Output the [x, y] coordinate of the center of the cell containing the given text.  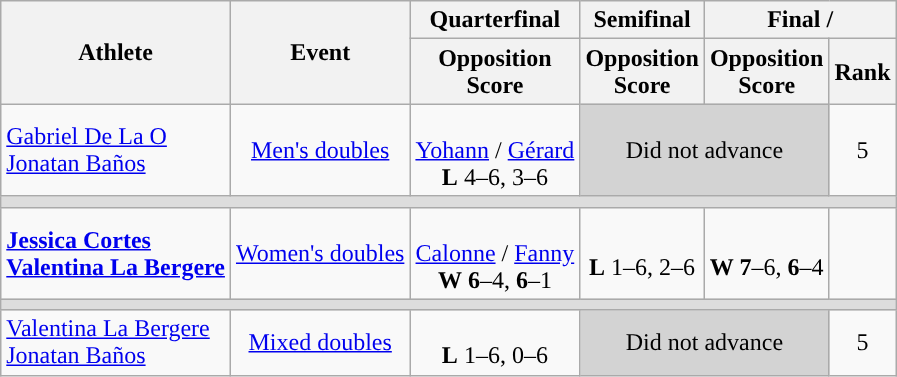
Rank [862, 72]
Jessica CortesValentina La Bergere [116, 253]
Calonne / FannyW 6–4, 6–1 [495, 253]
Men's doubles [320, 150]
Yohann / GérardL 4–6, 3–6 [495, 150]
Mixed doubles [320, 342]
Quarterfinal [495, 20]
Women's doubles [320, 253]
Gabriel De La OJonatan Baños [116, 150]
L 1–6, 0–6 [495, 342]
L 1–6, 2–6 [642, 253]
Event [320, 52]
Athlete [116, 52]
Valentina La BergereJonatan Baños [116, 342]
W 7–6, 6–4 [766, 253]
Semifinal [642, 20]
Final / [800, 20]
